Detect which cell encompasses the target text, then output its (x, y) center coordinate. 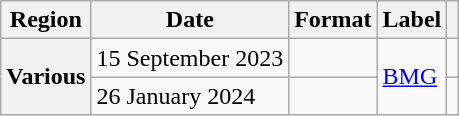
BMG (412, 77)
26 January 2024 (190, 96)
15 September 2023 (190, 58)
Format (333, 20)
Region (46, 20)
Various (46, 77)
Label (412, 20)
Date (190, 20)
